For the text-containing cell, return its midpoint in (X, Y) coordinate format. 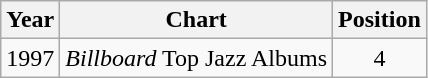
Position (380, 20)
Chart (196, 20)
Billboard Top Jazz Albums (196, 58)
Year (30, 20)
1997 (30, 58)
4 (380, 58)
